Return the [X, Y] coordinate for the center point of the cell that contains the specified text.  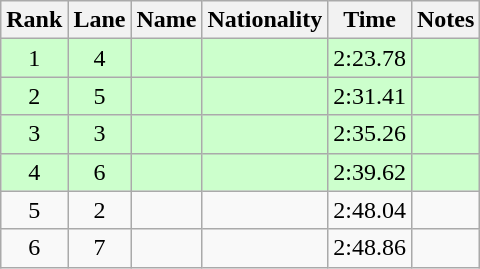
2:23.78 [370, 58]
2:39.62 [370, 172]
Rank [34, 20]
Notes [445, 20]
2:35.26 [370, 134]
7 [100, 248]
2:48.04 [370, 210]
Lane [100, 20]
Name [166, 20]
2:31.41 [370, 96]
1 [34, 58]
Time [370, 20]
2:48.86 [370, 248]
Nationality [265, 20]
